Provide the [x, y] coordinate of the cell's center where the given text is located.  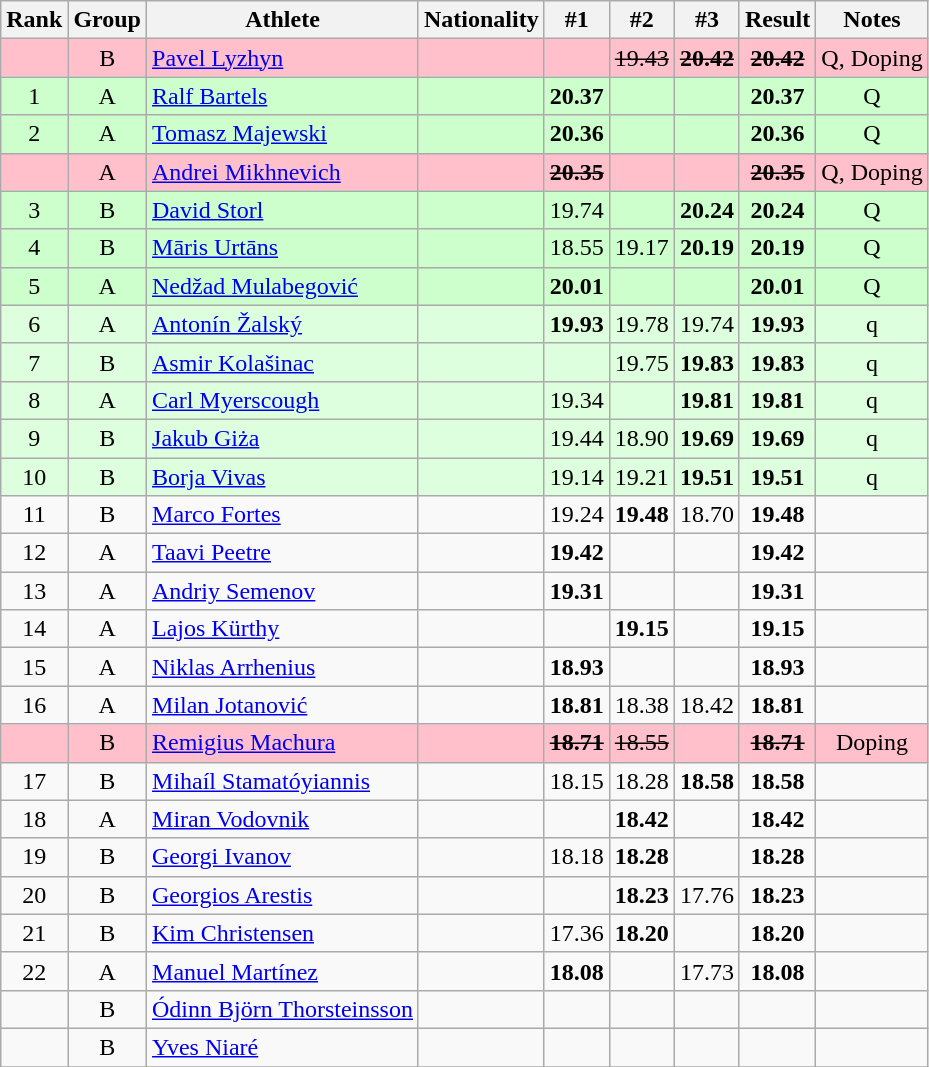
14 [34, 629]
Tomasz Majewski [283, 134]
7 [34, 362]
Borja Vivas [283, 477]
Athlete [283, 20]
Remigius Machura [283, 743]
Doping [872, 743]
11 [34, 515]
Andrei Mikhnevich [283, 172]
Kim Christensen [283, 933]
12 [34, 553]
18.38 [642, 705]
Māris Urtāns [283, 248]
David Storl [283, 210]
18.70 [706, 515]
19 [34, 857]
22 [34, 971]
Manuel Martínez [283, 971]
Pavel Lyzhyn [283, 58]
Nationality [481, 20]
Yves Niaré [283, 1047]
Group [108, 20]
17.76 [706, 895]
17.73 [706, 971]
8 [34, 400]
Rank [34, 20]
19.14 [576, 477]
13 [34, 591]
18.18 [576, 857]
#2 [642, 20]
21 [34, 933]
15 [34, 667]
19.78 [642, 324]
#1 [576, 20]
19.17 [642, 248]
Ódinn Björn Thorsteinsson [283, 1009]
19.21 [642, 477]
9 [34, 438]
19.24 [576, 515]
16 [34, 705]
Taavi Peetre [283, 553]
Niklas Arrhenius [283, 667]
Lajos Kürthy [283, 629]
Carl Myerscough [283, 400]
10 [34, 477]
Notes [872, 20]
19.44 [576, 438]
19.34 [576, 400]
1 [34, 96]
Jakub Giża [283, 438]
Nedžad Mulabegović [283, 286]
18.15 [576, 781]
Mihaíl Stamatóyiannis [283, 781]
6 [34, 324]
18.90 [642, 438]
19.75 [642, 362]
Andriy Semenov [283, 591]
Miran Vodovnik [283, 819]
17.36 [576, 933]
Result [777, 20]
4 [34, 248]
20 [34, 895]
#3 [706, 20]
2 [34, 134]
Marco Fortes [283, 515]
17 [34, 781]
18 [34, 819]
3 [34, 210]
Ralf Bartels [283, 96]
Asmir Kolašinac [283, 362]
Georgios Arestis [283, 895]
Milan Jotanović [283, 705]
Antonín Žalský [283, 324]
5 [34, 286]
19.43 [642, 58]
Georgi Ivanov [283, 857]
